Search for the cell housing the specified text and yield its [x, y] center coordinate. 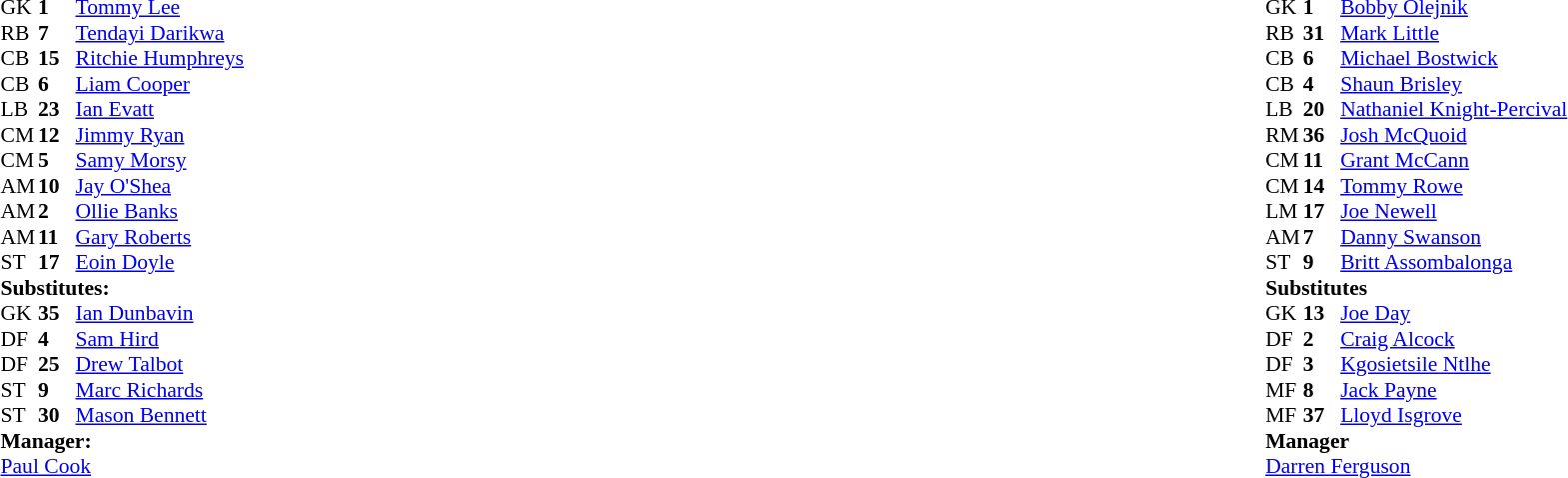
8 [1322, 390]
Jimmy Ryan [160, 135]
Samy Morsy [160, 161]
Drew Talbot [160, 365]
Mason Bennett [160, 415]
Nathaniel Knight-Percival [1453, 109]
Tommy Rowe [1453, 186]
10 [57, 186]
Marc Richards [160, 390]
14 [1322, 186]
Ian Dunbavin [160, 313]
37 [1322, 415]
36 [1322, 135]
Tendayi Darikwa [160, 33]
Ritchie Humphreys [160, 59]
12 [57, 135]
23 [57, 109]
Joe Day [1453, 313]
LM [1284, 211]
Ollie Banks [160, 211]
Liam Cooper [160, 84]
Substitutes [1416, 288]
Joe Newell [1453, 211]
Lloyd Isgrove [1453, 415]
Grant McCann [1453, 161]
Kgosietsile Ntlhe [1453, 365]
Eoin Doyle [160, 263]
Jay O'Shea [160, 186]
13 [1322, 313]
3 [1322, 365]
5 [57, 161]
Mark Little [1453, 33]
Gary Roberts [160, 237]
31 [1322, 33]
30 [57, 415]
Jack Payne [1453, 390]
Sam Hird [160, 339]
Ian Evatt [160, 109]
Manager: [122, 441]
Craig Alcock [1453, 339]
Britt Assombalonga [1453, 263]
35 [57, 313]
Shaun Brisley [1453, 84]
Manager [1416, 441]
Michael Bostwick [1453, 59]
20 [1322, 109]
Substitutes: [122, 288]
25 [57, 365]
15 [57, 59]
RM [1284, 135]
Josh McQuoid [1453, 135]
Danny Swanson [1453, 237]
